Return the (x, y) coordinate for the center point of the cell that contains the specified text.  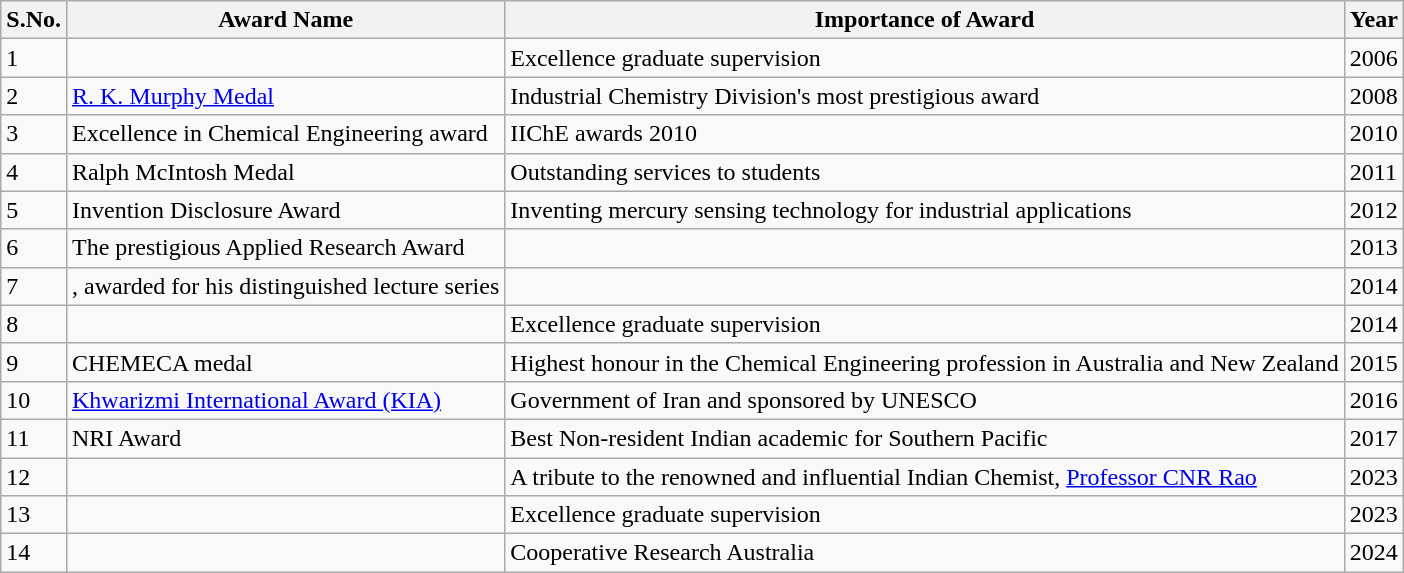
Year (1374, 20)
Inventing mercury sensing technology for industrial applications (925, 210)
7 (34, 286)
The prestigious Applied Research Award (285, 248)
Excellence in Chemical Engineering award (285, 134)
3 (34, 134)
2008 (1374, 96)
Importance of Award (925, 20)
A tribute to the renowned and influential Indian Chemist, Professor CNR Rao (925, 477)
9 (34, 362)
2016 (1374, 400)
13 (34, 515)
12 (34, 477)
Invention Disclosure Award (285, 210)
Industrial Chemistry Division's most prestigious award (925, 96)
6 (34, 248)
2011 (1374, 172)
2012 (1374, 210)
5 (34, 210)
11 (34, 438)
2024 (1374, 553)
Khwarizmi International Award (KIA) (285, 400)
4 (34, 172)
Ralph McIntosh Medal (285, 172)
Outstanding services to students (925, 172)
14 (34, 553)
CHEMECA medal (285, 362)
Best Non-resident Indian academic for Southern Pacific (925, 438)
Government of Iran and sponsored by UNESCO (925, 400)
IIChE awards 2010 (925, 134)
R. K. Murphy Medal (285, 96)
Award Name (285, 20)
NRI Award (285, 438)
8 (34, 324)
Cooperative Research Australia (925, 553)
, awarded for his distinguished lecture series (285, 286)
2 (34, 96)
2010 (1374, 134)
2006 (1374, 58)
2013 (1374, 248)
1 (34, 58)
2015 (1374, 362)
2017 (1374, 438)
S.No. (34, 20)
10 (34, 400)
Highest honour in the Chemical Engineering profession in Australia and New Zealand (925, 362)
